Detect which cell encompasses the target text, then output its [x, y] center coordinate. 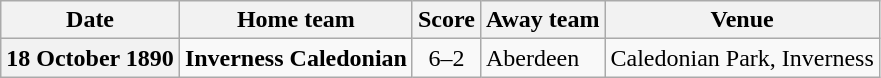
Home team [296, 20]
Aberdeen [542, 58]
Inverness Caledonian [296, 58]
18 October 1890 [90, 58]
Score [446, 20]
Venue [742, 20]
Caledonian Park, Inverness [742, 58]
6–2 [446, 58]
Away team [542, 20]
Date [90, 20]
